Search for the cell housing the specified text and yield its [X, Y] center coordinate. 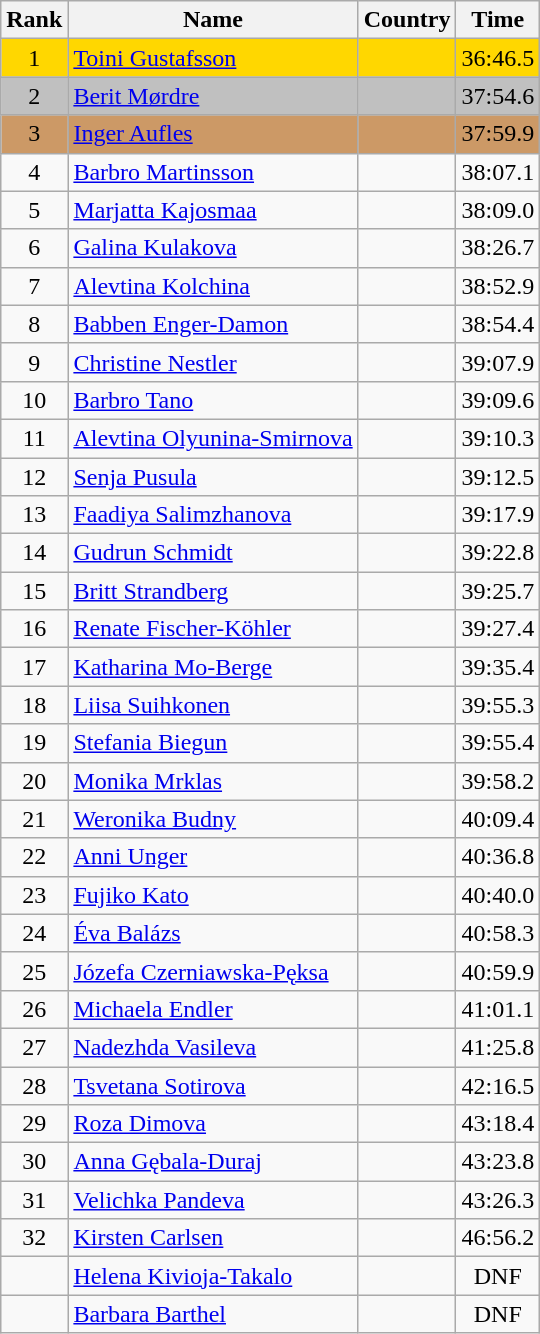
Time [498, 20]
39:58.2 [498, 781]
10 [34, 400]
40:59.9 [498, 971]
16 [34, 629]
31 [34, 1200]
Éva Balázs [213, 933]
Monika Mrklas [213, 781]
Country [407, 20]
41:01.1 [498, 1009]
39:27.4 [498, 629]
42:16.5 [498, 1085]
Nadezhda Vasileva [213, 1047]
26 [34, 1009]
39:17.9 [498, 515]
Barbara Barthel [213, 1314]
Babben Enger-Damon [213, 324]
39:35.4 [498, 667]
28 [34, 1085]
40:09.4 [498, 819]
39:25.7 [498, 591]
Velichka Pandeva [213, 1200]
Weronika Budny [213, 819]
Fujiko Kato [213, 895]
Józefa Czerniawska-Pęksa [213, 971]
Alevtina Olyunina-Smirnova [213, 438]
21 [34, 819]
38:09.0 [498, 210]
20 [34, 781]
32 [34, 1238]
39:12.5 [498, 477]
27 [34, 1047]
39:07.9 [498, 362]
4 [34, 172]
46:56.2 [498, 1238]
17 [34, 667]
Name [213, 20]
7 [34, 286]
Helena Kivioja-Takalo [213, 1276]
40:40.0 [498, 895]
9 [34, 362]
Christine Nestler [213, 362]
36:46.5 [498, 58]
Berit Mørdre [213, 96]
Liisa Suihkonen [213, 705]
Toini Gustafsson [213, 58]
39:09.6 [498, 400]
Kirsten Carlsen [213, 1238]
41:25.8 [498, 1047]
25 [34, 971]
22 [34, 857]
Anni Unger [213, 857]
40:58.3 [498, 933]
39:55.3 [498, 705]
13 [34, 515]
Faadiya Salimzhanova [213, 515]
37:59.9 [498, 134]
8 [34, 324]
43:26.3 [498, 1200]
15 [34, 591]
12 [34, 477]
2 [34, 96]
38:54.4 [498, 324]
Anna Gębala-Duraj [213, 1162]
5 [34, 210]
Britt Strandberg [213, 591]
Rank [34, 20]
Gudrun Schmidt [213, 553]
39:22.8 [498, 553]
24 [34, 933]
6 [34, 248]
39:55.4 [498, 743]
43:18.4 [498, 1124]
11 [34, 438]
Marjatta Kajosmaa [213, 210]
Barbro Martinsson [213, 172]
30 [34, 1162]
Galina Kulakova [213, 248]
38:52.9 [498, 286]
1 [34, 58]
Tsvetana Sotirova [213, 1085]
Inger Aufles [213, 134]
39:10.3 [498, 438]
14 [34, 553]
Katharina Mo-Berge [213, 667]
19 [34, 743]
Renate Fischer-Köhler [213, 629]
40:36.8 [498, 857]
29 [34, 1124]
Stefania Biegun [213, 743]
Senja Pusula [213, 477]
23 [34, 895]
Roza Dimova [213, 1124]
Michaela Endler [213, 1009]
37:54.6 [498, 96]
3 [34, 134]
18 [34, 705]
38:26.7 [498, 248]
38:07.1 [498, 172]
Barbro Tano [213, 400]
Alevtina Kolchina [213, 286]
43:23.8 [498, 1162]
